Return the [X, Y] coordinate for the center point of the cell that contains the specified text.  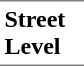
Street Level [42, 33]
